Identify which cell holds the provided text, then report its (X, Y) central coordinate. 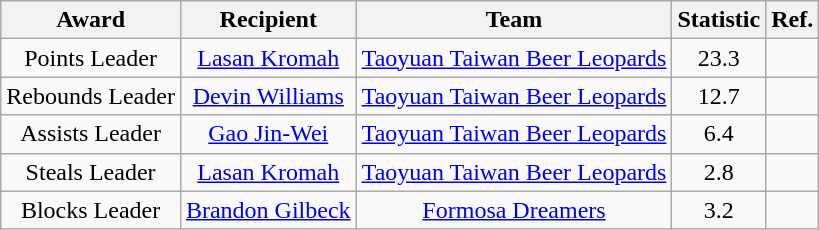
Points Leader (91, 58)
Formosa Dreamers (514, 210)
2.8 (719, 172)
12.7 (719, 96)
Award (91, 20)
Gao Jin-Wei (268, 134)
Statistic (719, 20)
Steals Leader (91, 172)
Team (514, 20)
3.2 (719, 210)
Brandon Gilbeck (268, 210)
Ref. (792, 20)
Devin Williams (268, 96)
Assists Leader (91, 134)
Recipient (268, 20)
Rebounds Leader (91, 96)
Blocks Leader (91, 210)
6.4 (719, 134)
23.3 (719, 58)
